Find where the given text appears and provide that cell's center as [X, Y] coordinate. 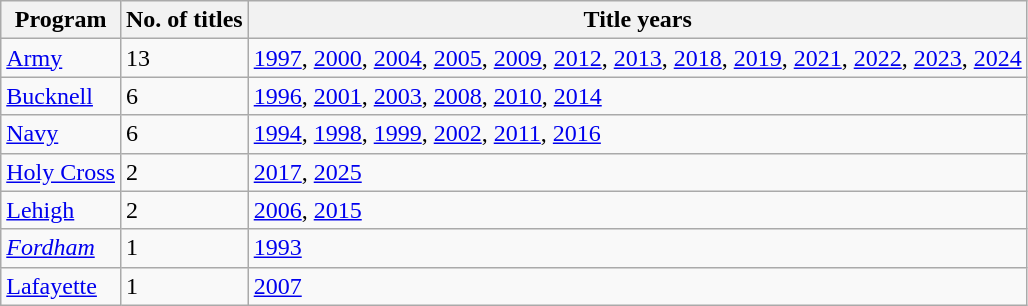
Program [61, 20]
No. of titles [184, 20]
2007 [638, 286]
Fordham [61, 248]
Lafayette [61, 286]
1993 [638, 248]
Navy [61, 134]
Army [61, 58]
Title years [638, 20]
Holy Cross [61, 172]
2017, 2025 [638, 172]
2006, 2015 [638, 210]
Bucknell [61, 96]
1994, 1998, 1999, 2002, 2011, 2016 [638, 134]
1996, 2001, 2003, 2008, 2010, 2014 [638, 96]
1997, 2000, 2004, 2005, 2009, 2012, 2013, 2018, 2019, 2021, 2022, 2023, 2024 [638, 58]
Lehigh [61, 210]
13 [184, 58]
